Determine the [X, Y] coordinate at the center of the cell enclosing the given text.  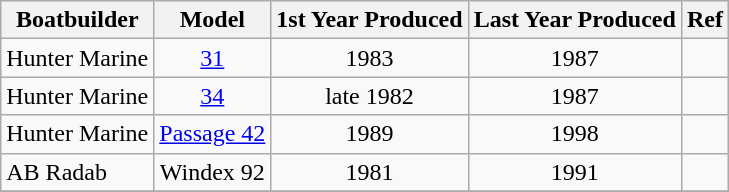
Ref [704, 20]
Boatbuilder [78, 20]
AB Radab [78, 172]
Model [212, 20]
Last Year Produced [574, 20]
1989 [370, 134]
Passage 42 [212, 134]
1983 [370, 58]
1998 [574, 134]
1991 [574, 172]
1981 [370, 172]
Windex 92 [212, 172]
34 [212, 96]
31 [212, 58]
late 1982 [370, 96]
1st Year Produced [370, 20]
